For the text-containing cell, return its midpoint in (X, Y) coordinate format. 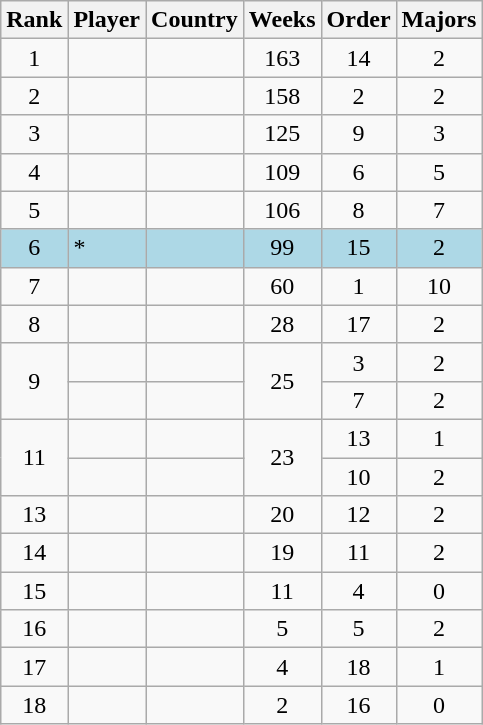
60 (282, 286)
Majors (439, 20)
Player (107, 20)
25 (282, 381)
158 (282, 96)
23 (282, 457)
99 (282, 248)
Country (195, 20)
106 (282, 210)
163 (282, 58)
Order (358, 20)
19 (282, 553)
12 (358, 515)
Rank (34, 20)
20 (282, 515)
* (107, 248)
125 (282, 134)
109 (282, 172)
28 (282, 324)
Weeks (282, 20)
